Output the (x, y) coordinate of the center of the cell containing the given text.  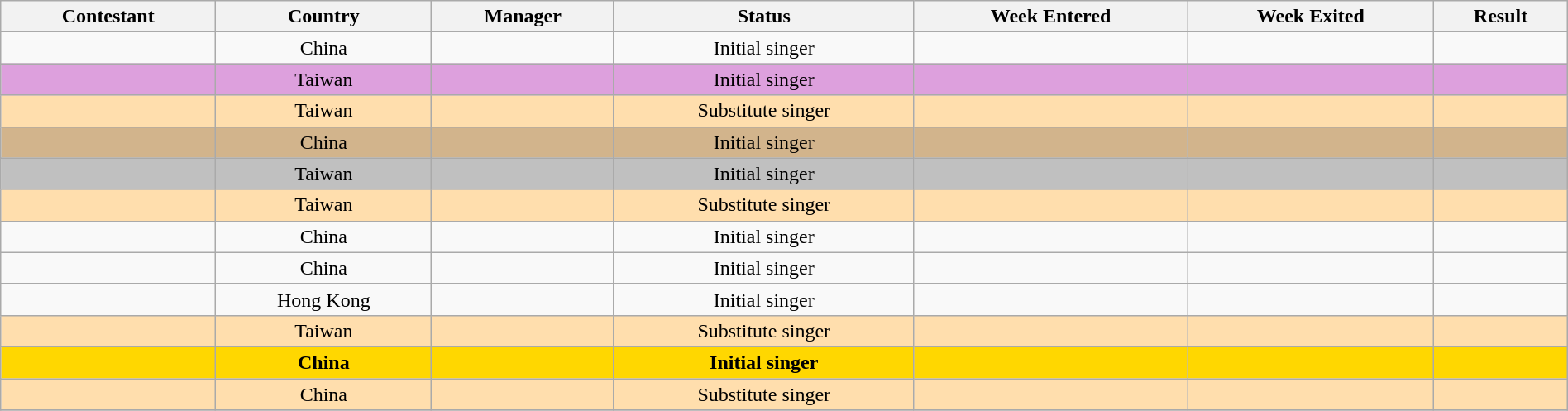
Week Exited (1311, 17)
Status (764, 17)
Hong Kong (324, 299)
Manager (523, 17)
Result (1500, 17)
Contestant (108, 17)
Week Entered (1050, 17)
Country (324, 17)
